Detect which cell encompasses the target text, then output its [x, y] center coordinate. 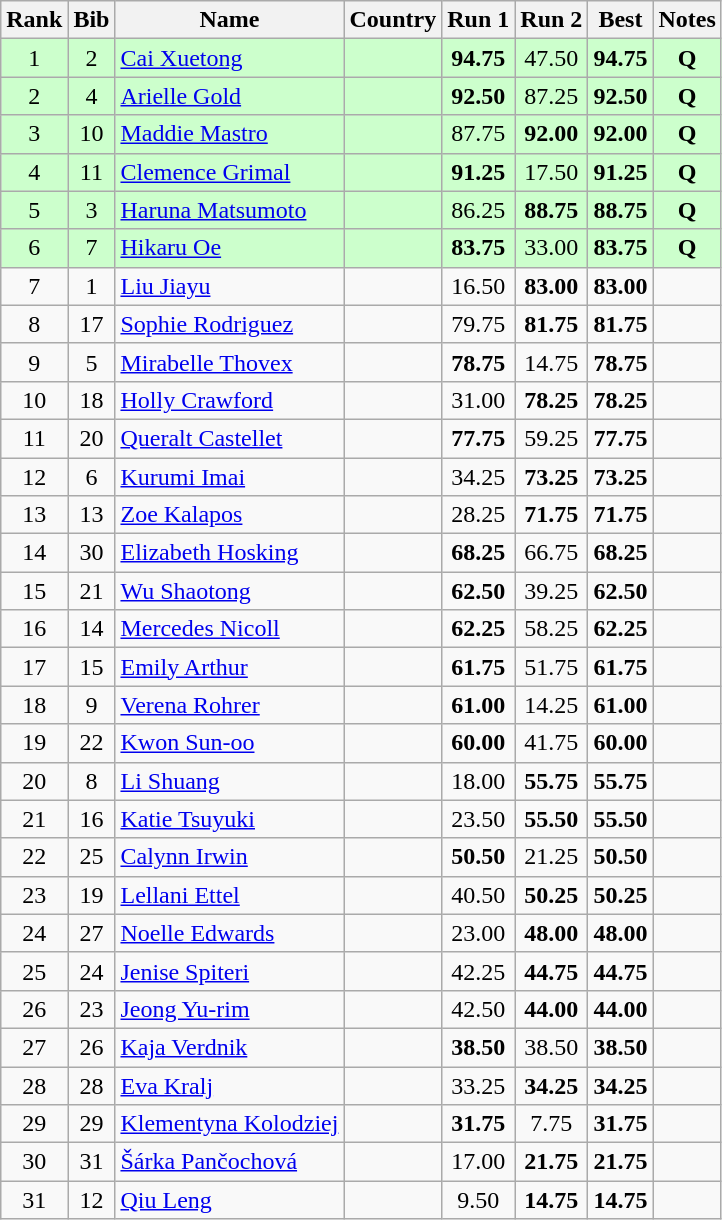
Mirabelle Thovex [230, 362]
Run 2 [552, 20]
Kwon Sun-oo [230, 743]
Šárka Pančochová [230, 1162]
41.75 [552, 743]
18.00 [478, 781]
42.50 [478, 1009]
Kaja Verdnik [230, 1047]
87.75 [478, 134]
59.25 [552, 438]
Arielle Gold [230, 96]
21.25 [552, 857]
Cai Xuetong [230, 58]
Queralt Castellet [230, 438]
Zoe Kalapos [230, 515]
Eva Kralj [230, 1085]
Emily Arthur [230, 667]
28.25 [478, 515]
Jeong Yu-rim [230, 1009]
Rank [34, 20]
Sophie Rodriguez [230, 324]
Klementyna Kolodziej [230, 1124]
14.25 [552, 705]
Hikaru Oe [230, 248]
Haruna Matsumoto [230, 210]
66.75 [552, 553]
Maddie Mastro [230, 134]
40.50 [478, 895]
17.00 [478, 1162]
Jenise Spiteri [230, 971]
39.25 [552, 591]
Best [620, 20]
Liu Jiayu [230, 286]
7.75 [552, 1124]
58.25 [552, 629]
79.75 [478, 324]
Mercedes Nicoll [230, 629]
51.75 [552, 667]
Holly Crawford [230, 400]
Li Shuang [230, 781]
Wu Shaotong [230, 591]
33.25 [478, 1085]
Katie Tsuyuki [230, 819]
Name [230, 20]
Clemence Grimal [230, 172]
Noelle Edwards [230, 933]
47.50 [552, 58]
31.00 [478, 400]
Elizabeth Hosking [230, 553]
16.50 [478, 286]
23.50 [478, 819]
23.00 [478, 933]
Lellani Ettel [230, 895]
Country [393, 20]
42.25 [478, 971]
Bib [92, 20]
Calynn Irwin [230, 857]
Notes [687, 20]
Qiu Leng [230, 1200]
87.25 [552, 96]
Verena Rohrer [230, 705]
17.50 [552, 172]
9.50 [478, 1200]
Run 1 [478, 20]
33.00 [552, 248]
86.25 [478, 210]
Kurumi Imai [230, 477]
